Detect which cell encompasses the target text, then output its (X, Y) center coordinate. 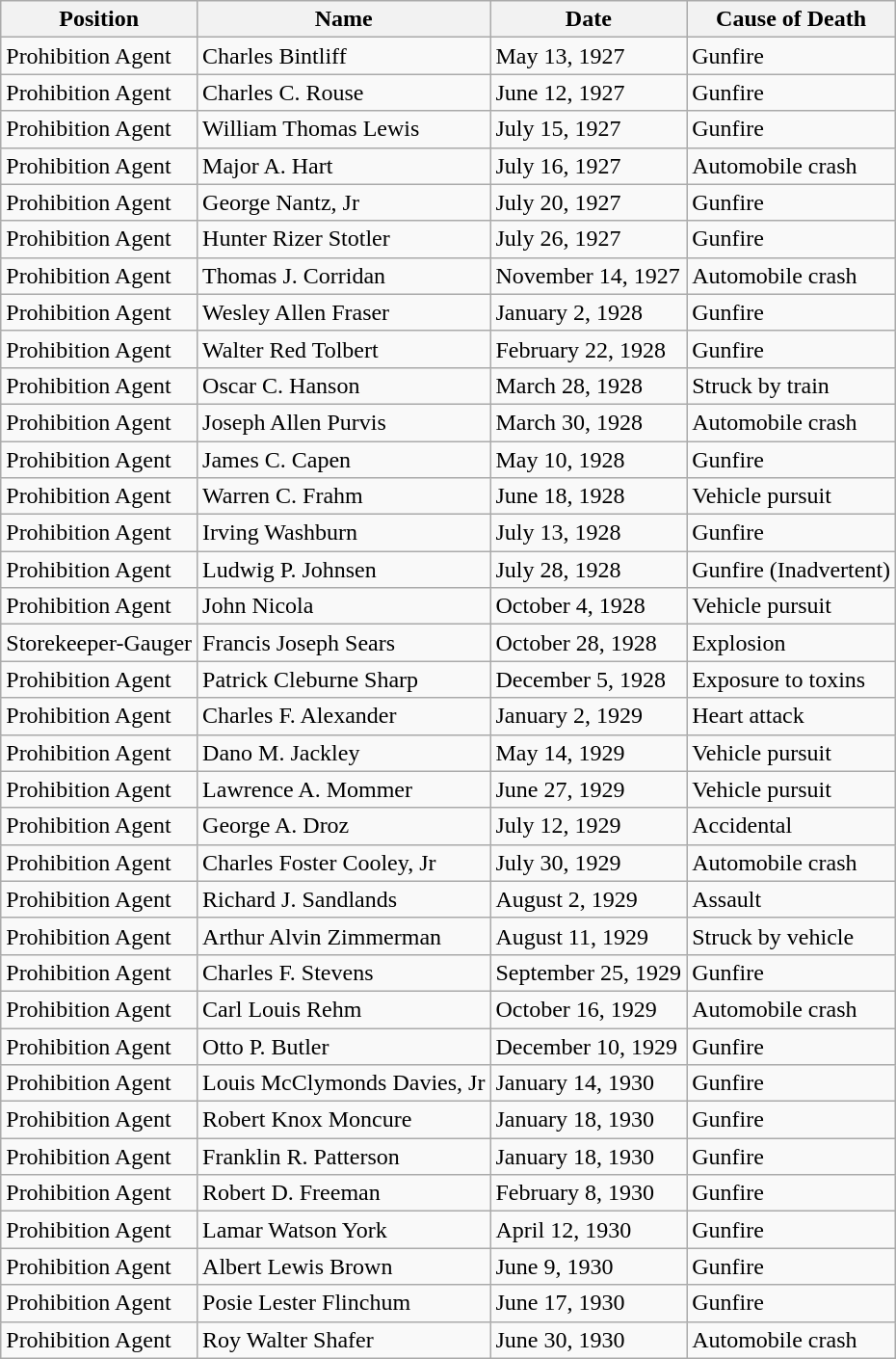
Joseph Allen Purvis (344, 422)
May 14, 1929 (589, 753)
August 2, 1929 (589, 899)
Charles F. Alexander (344, 716)
May 13, 1927 (589, 56)
March 28, 1928 (589, 386)
Exposure to toxins (792, 679)
June 30, 1930 (589, 1340)
Wesley Allen Fraser (344, 312)
Posie Lester Flinchum (344, 1303)
Francis Joseph Sears (344, 643)
Albert Lewis Brown (344, 1266)
Dano M. Jackley (344, 753)
Gunfire (Inadvertent) (792, 570)
January 2, 1929 (589, 716)
George Nantz, Jr (344, 202)
Lamar Watson York (344, 1230)
July 30, 1929 (589, 863)
Major A. Hart (344, 166)
Thomas J. Corridan (344, 276)
January 14, 1930 (589, 1083)
Date (589, 19)
Warren C. Frahm (344, 496)
Accidental (792, 826)
December 5, 1928 (589, 679)
William Thomas Lewis (344, 129)
February 22, 1928 (589, 349)
October 16, 1929 (589, 1009)
Assault (792, 899)
Robert Knox Moncure (344, 1120)
July 12, 1929 (589, 826)
Name (344, 19)
Roy Walter Shafer (344, 1340)
Oscar C. Hanson (344, 386)
November 14, 1927 (589, 276)
Position (99, 19)
June 9, 1930 (589, 1266)
Richard J. Sandlands (344, 899)
Hunter Rizer Stotler (344, 239)
June 12, 1927 (589, 93)
October 4, 1928 (589, 606)
December 10, 1929 (589, 1046)
Struck by vehicle (792, 936)
Charles C. Rouse (344, 93)
June 17, 1930 (589, 1303)
George A. Droz (344, 826)
October 28, 1928 (589, 643)
Cause of Death (792, 19)
August 11, 1929 (589, 936)
September 25, 1929 (589, 973)
May 10, 1928 (589, 460)
July 28, 1928 (589, 570)
Patrick Cleburne Sharp (344, 679)
Arthur Alvin Zimmerman (344, 936)
January 2, 1928 (589, 312)
Walter Red Tolbert (344, 349)
Charles Foster Cooley, Jr (344, 863)
July 20, 1927 (589, 202)
Struck by train (792, 386)
July 26, 1927 (589, 239)
Charles F. Stevens (344, 973)
Ludwig P. Johnsen (344, 570)
Franklin R. Patterson (344, 1157)
James C. Capen (344, 460)
February 8, 1930 (589, 1193)
Explosion (792, 643)
Robert D. Freeman (344, 1193)
July 15, 1927 (589, 129)
Charles Bintliff (344, 56)
Heart attack (792, 716)
Irving Washburn (344, 533)
June 27, 1929 (589, 789)
July 16, 1927 (589, 166)
Louis McClymonds Davies, Jr (344, 1083)
John Nicola (344, 606)
Otto P. Butler (344, 1046)
Storekeeper-Gauger (99, 643)
July 13, 1928 (589, 533)
June 18, 1928 (589, 496)
Carl Louis Rehm (344, 1009)
April 12, 1930 (589, 1230)
March 30, 1928 (589, 422)
Lawrence A. Mommer (344, 789)
